From the cell containing the given text, extract its center point as [x, y] coordinate. 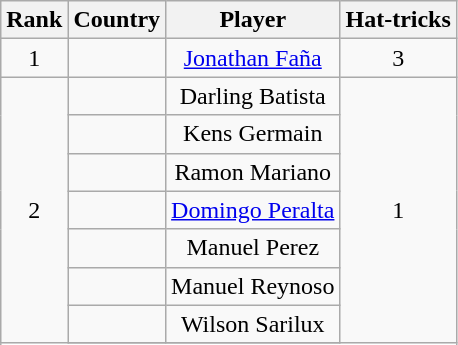
Wilson Sarilux [253, 324]
Player [253, 20]
Darling Batista [253, 96]
Domingo Peralta [253, 210]
3 [398, 58]
Ramon Mariano [253, 172]
Country [117, 20]
Rank [34, 20]
Manuel Reynoso [253, 286]
Manuel Perez [253, 248]
Jonathan Faña [253, 58]
2 [34, 210]
Hat-tricks [398, 20]
Kens Germain [253, 134]
